Locate the cell with the specified text and output its [X, Y] center coordinate. 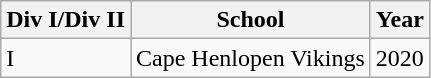
2020 [400, 58]
Cape Henlopen Vikings [250, 58]
I [66, 58]
Div I/Div II [66, 20]
School [250, 20]
Year [400, 20]
